Output the [X, Y] coordinate of the center of the cell containing the given text.  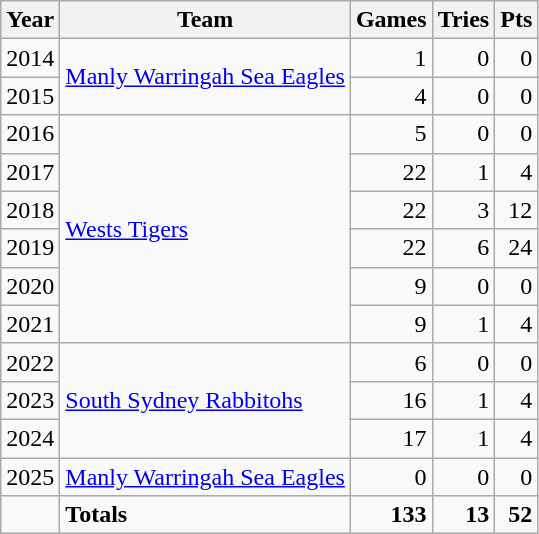
Totals [206, 515]
2016 [30, 134]
2014 [30, 58]
5 [391, 134]
2018 [30, 210]
2019 [30, 248]
Tries [464, 20]
Wests Tigers [206, 229]
133 [391, 515]
13 [464, 515]
2024 [30, 438]
2015 [30, 96]
Games [391, 20]
3 [464, 210]
Team [206, 20]
2022 [30, 362]
17 [391, 438]
24 [516, 248]
2025 [30, 477]
2020 [30, 286]
Pts [516, 20]
South Sydney Rabbitohs [206, 400]
12 [516, 210]
2023 [30, 400]
2017 [30, 172]
Year [30, 20]
52 [516, 515]
16 [391, 400]
2021 [30, 324]
